Detect which cell encompasses the target text, then output its (X, Y) center coordinate. 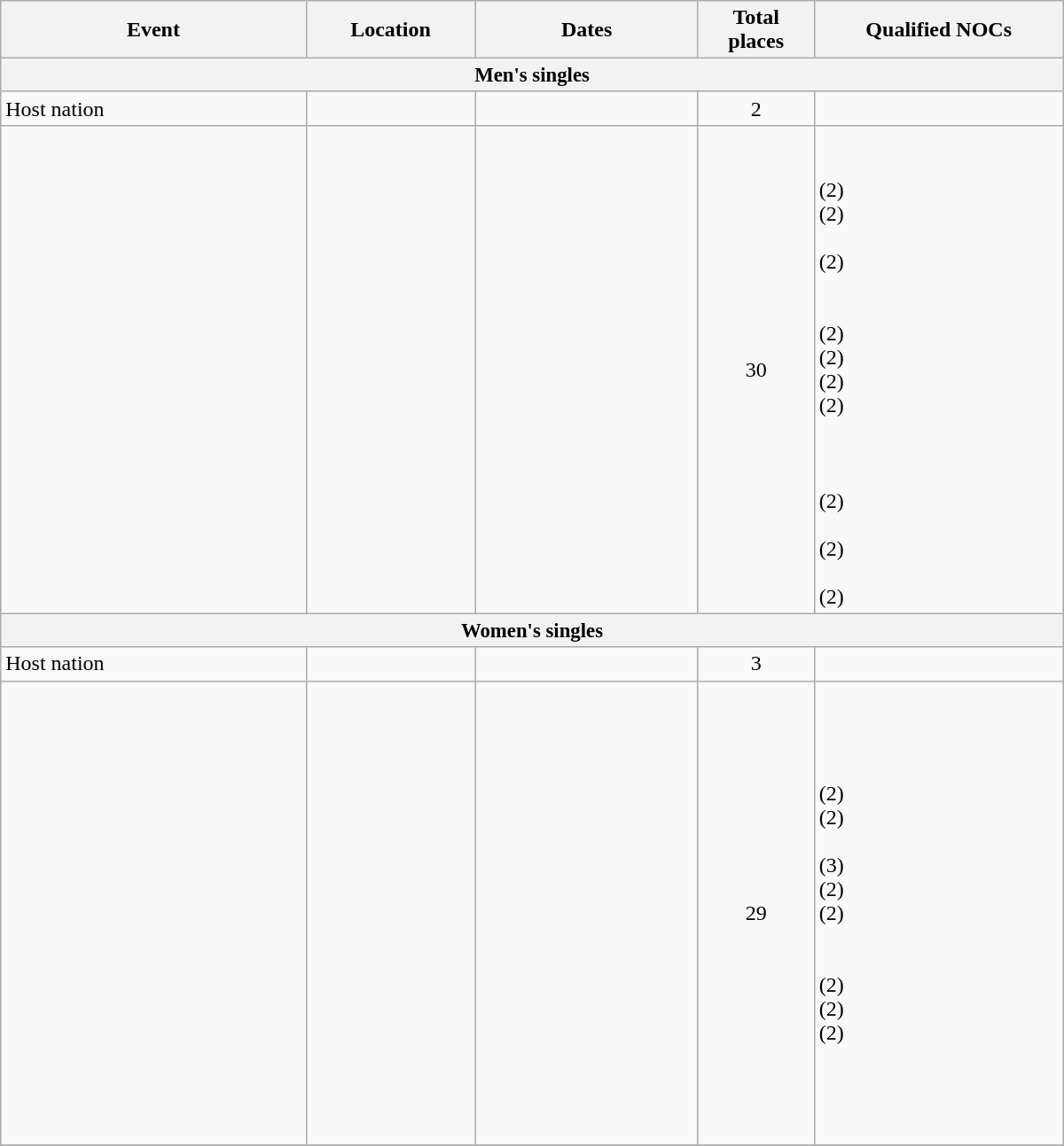
Women's singles (532, 631)
Location (390, 30)
Qualified NOCs (938, 30)
Total places (755, 30)
(2) (2) (2) (2) (2) (2) (2) (2) (2) (2) (938, 369)
29 (755, 913)
Men's singles (532, 75)
(2) (2) (3) (2) (2) (2) (2) (2) (938, 913)
Event (153, 30)
3 (755, 664)
30 (755, 369)
2 (755, 108)
Dates (587, 30)
